Detect which cell encompasses the target text, then output its (X, Y) center coordinate. 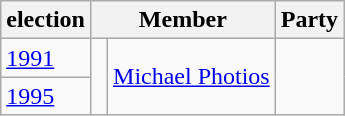
Party (309, 20)
1991 (46, 58)
Michael Photios (192, 77)
Member (182, 20)
1995 (46, 96)
election (46, 20)
